Pinpoint the cell where the given text exists, returning its [x, y] midpoint coordinate. 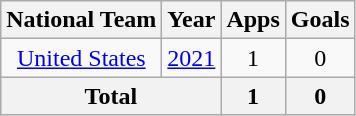
United States [82, 58]
National Team [82, 20]
Apps [253, 20]
Goals [320, 20]
Year [192, 20]
2021 [192, 58]
Total [111, 96]
